Find where the given text appears and provide that cell's center as (x, y) coordinate. 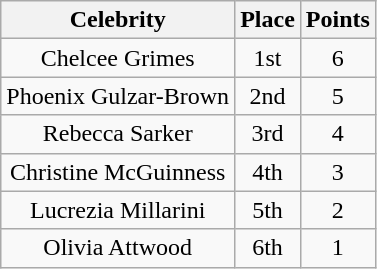
5th (268, 210)
Chelcee Grimes (118, 58)
2 (338, 210)
Place (268, 20)
Lucrezia Millarini (118, 210)
4th (268, 172)
Phoenix Gulzar-Brown (118, 96)
Points (338, 20)
1 (338, 248)
3rd (268, 134)
6th (268, 248)
Celebrity (118, 20)
Olivia Attwood (118, 248)
5 (338, 96)
3 (338, 172)
2nd (268, 96)
6 (338, 58)
1st (268, 58)
Christine McGuinness (118, 172)
Rebecca Sarker (118, 134)
4 (338, 134)
